From the cell containing the given text, extract its center point as (X, Y) coordinate. 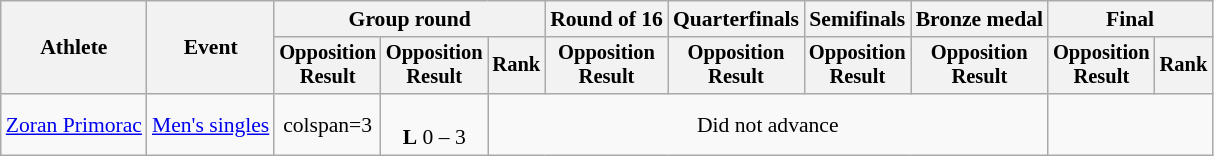
Group round (410, 19)
Round of 16 (606, 19)
Athlete (74, 48)
L 0 – 3 (434, 124)
Event (210, 48)
Final (1130, 19)
Zoran Primorac (74, 124)
Bronze medal (980, 19)
Quarterfinals (736, 19)
Did not advance (768, 124)
Men's singles (210, 124)
colspan=3 (328, 124)
Semifinals (858, 19)
